Extract the (X, Y) coordinate from the center of the cell holding the provided text.  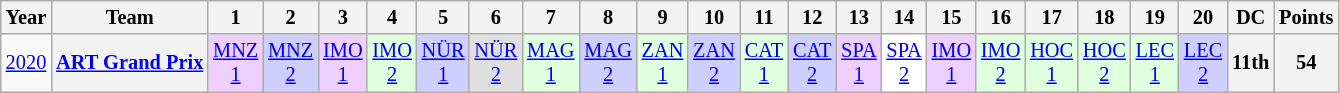
HOC2 (1104, 63)
Points (1306, 17)
SPA2 (904, 63)
LEC2 (1203, 63)
13 (858, 17)
NÜR1 (444, 63)
6 (496, 17)
19 (1155, 17)
1 (236, 17)
20 (1203, 17)
2 (290, 17)
Team (130, 17)
14 (904, 17)
5 (444, 17)
MNZ1 (236, 63)
MAG1 (550, 63)
CAT1 (764, 63)
ZAN1 (663, 63)
16 (1000, 17)
18 (1104, 17)
4 (392, 17)
15 (952, 17)
17 (1052, 17)
MAG2 (608, 63)
CAT2 (812, 63)
Year (26, 17)
NÜR2 (496, 63)
MNZ2 (290, 63)
HOC1 (1052, 63)
LEC1 (1155, 63)
DC (1250, 17)
3 (342, 17)
9 (663, 17)
11 (764, 17)
ART Grand Prix (130, 63)
8 (608, 17)
SPA1 (858, 63)
11th (1250, 63)
12 (812, 17)
10 (714, 17)
54 (1306, 63)
7 (550, 17)
ZAN2 (714, 63)
2020 (26, 63)
